From the cell containing the given text, extract its center point as [X, Y] coordinate. 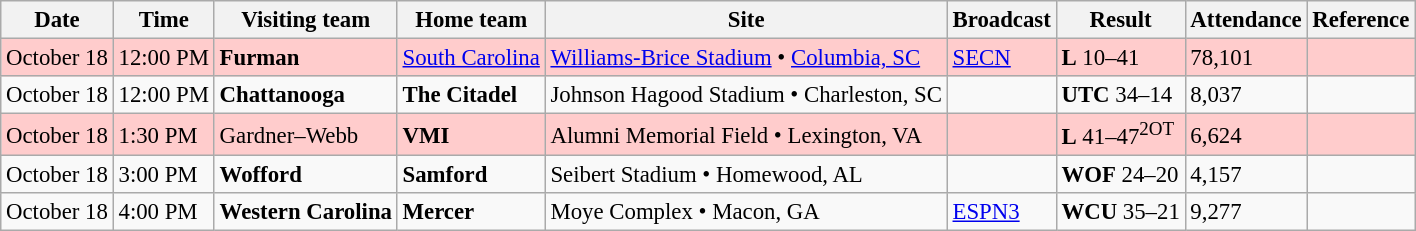
WOF 24–20 [1120, 175]
Williams-Brice Stadium • Columbia, SC [746, 58]
6,624 [1246, 135]
Reference [1361, 20]
Result [1120, 20]
L 10–41 [1120, 58]
Home team [471, 20]
Alumni Memorial Field • Lexington, VA [746, 135]
South Carolina [471, 58]
Date [57, 20]
VMI [471, 135]
Visiting team [306, 20]
SECN [1002, 58]
Samford [471, 175]
8,037 [1246, 95]
Gardner–Webb [306, 135]
Broadcast [1002, 20]
Site [746, 20]
Furman [306, 58]
78,101 [1246, 58]
1:30 PM [164, 135]
Chattanooga [306, 95]
Johnson Hagood Stadium • Charleston, SC [746, 95]
L 41–472OT [1120, 135]
4,157 [1246, 175]
The Citadel [471, 95]
Wofford [306, 175]
UTC 34–14 [1120, 95]
Time [164, 20]
Seibert Stadium • Homewood, AL [746, 175]
3:00 PM [164, 175]
Attendance [1246, 20]
